Locate the cell with the specified text and output its (X, Y) center coordinate. 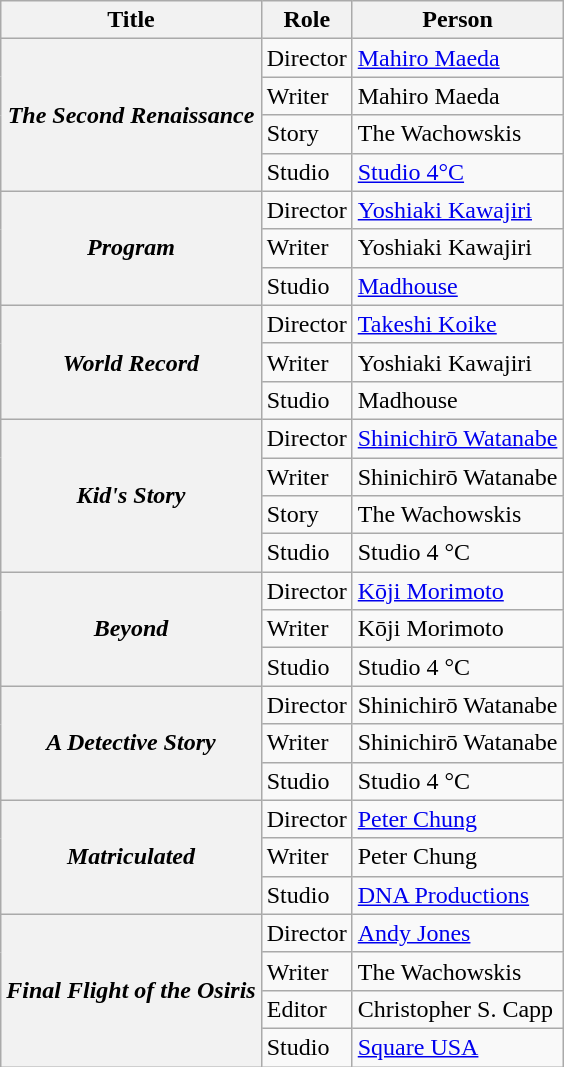
Program (131, 248)
Matriculated (131, 857)
Title (131, 20)
Beyond (131, 629)
Editor (306, 1009)
Final Flight of the Osiris (131, 990)
A Detective Story (131, 743)
Takeshi Koike (458, 324)
Studio 4°C (458, 172)
The Second Renaissance (131, 115)
Role (306, 20)
Person (458, 20)
Kid's Story (131, 495)
Christopher S. Capp (458, 1009)
Andy Jones (458, 933)
Square USA (458, 1047)
World Record (131, 362)
DNA Productions (458, 895)
